Find where the given text appears and provide that cell's center as [x, y] coordinate. 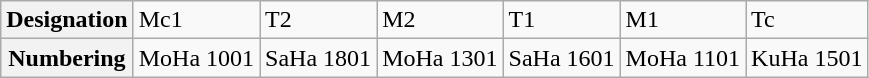
Tc [807, 20]
M1 [683, 20]
Designation [67, 20]
Mc1 [196, 20]
Numbering [67, 58]
KuHa 1501 [807, 58]
T2 [318, 20]
MoHa 1301 [440, 58]
T1 [562, 20]
MoHa 1001 [196, 58]
SaHa 1601 [562, 58]
MoHa 1101 [683, 58]
SaHa 1801 [318, 58]
M2 [440, 20]
